Determine the [x, y] coordinate at the center of the cell enclosing the given text.  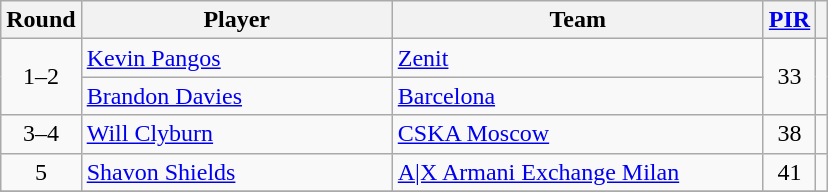
38 [789, 134]
Brandon Davies [236, 96]
41 [789, 172]
A|X Armani Exchange Milan [578, 172]
Shavon Shields [236, 172]
CSKA Moscow [578, 134]
Will Clyburn [236, 134]
5 [41, 172]
Round [41, 20]
33 [789, 77]
3–4 [41, 134]
Team [578, 20]
Player [236, 20]
1–2 [41, 77]
Barcelona [578, 96]
Zenit [578, 58]
Kevin Pangos [236, 58]
PIR [789, 20]
